Determine the (x, y) coordinate at the center of the cell enclosing the given text.  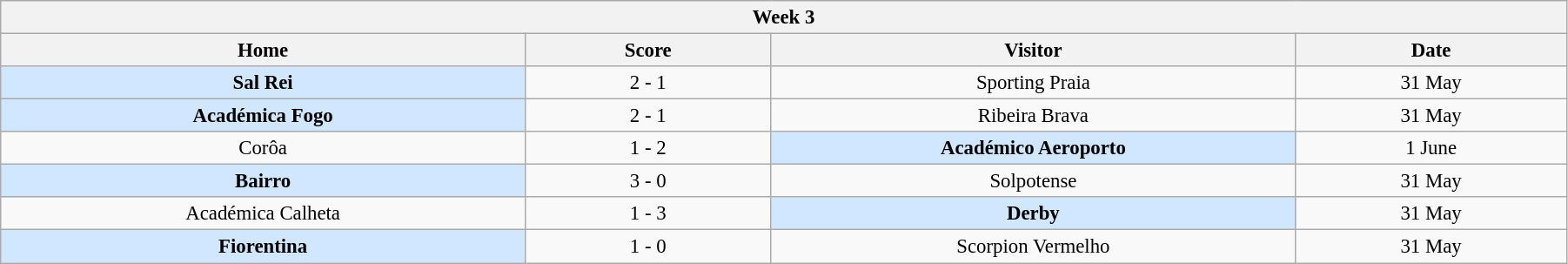
Visitor (1034, 51)
3 - 0 (647, 181)
Sal Rei (263, 83)
Fiorentina (263, 247)
Académico Aeroporto (1034, 148)
Académica Calheta (263, 213)
Week 3 (784, 17)
Derby (1034, 213)
Date (1431, 51)
Bairro (263, 181)
1 - 3 (647, 213)
1 - 2 (647, 148)
1 - 0 (647, 247)
Solpotense (1034, 181)
Académica Fogo (263, 116)
Corôa (263, 148)
Sporting Praia (1034, 83)
Scorpion Vermelho (1034, 247)
1 June (1431, 148)
Score (647, 51)
Ribeira Brava (1034, 116)
Home (263, 51)
